Provide the (X, Y) coordinate of the cell's center where the given text is located.  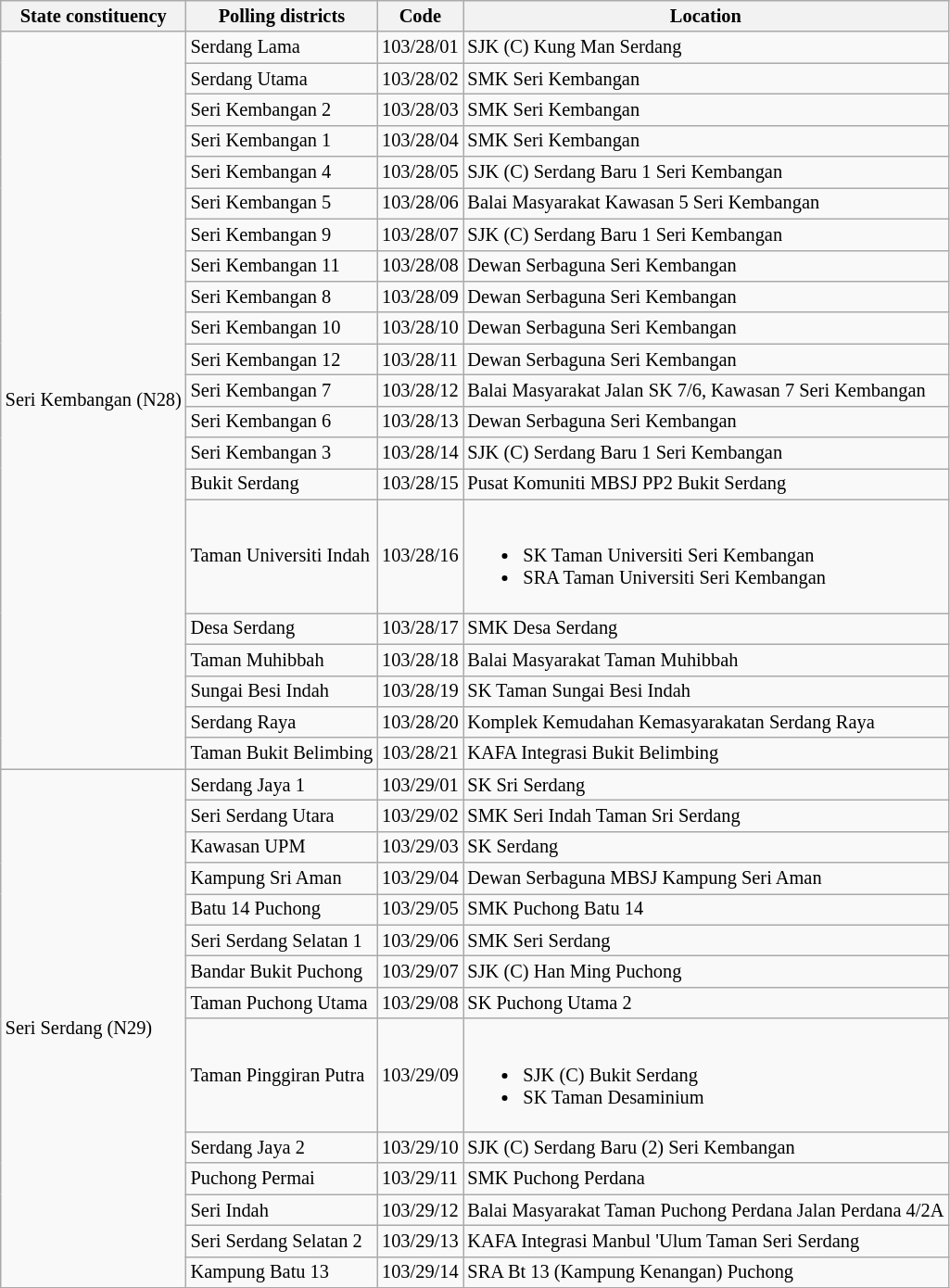
103/28/08 (420, 266)
Serdang Lama (282, 47)
Seri Serdang Selatan 2 (282, 1241)
103/28/13 (420, 422)
Seri Kembangan (N28) (94, 400)
SMK Seri Indah Taman Sri Serdang (706, 815)
SK Taman Universiti Seri KembanganSRA Taman Universiti Seri Kembangan (706, 556)
Seri Kembangan 2 (282, 109)
103/28/02 (420, 79)
Pusat Komuniti MBSJ PP2 Bukit Serdang (706, 484)
Kampung Sri Aman (282, 878)
Taman Muhibbah (282, 660)
Kawasan UPM (282, 847)
SJK (C) Serdang Baru (2) Seri Kembangan (706, 1147)
103/29/03 (420, 847)
103/29/14 (420, 1272)
Code (420, 16)
Balai Masyarakat Taman Muhibbah (706, 660)
Location (706, 16)
Seri Kembangan 5 (282, 203)
103/28/03 (420, 109)
Seri Kembangan 1 (282, 141)
Serdang Utama (282, 79)
Serdang Jaya 1 (282, 785)
SMK Puchong Perdana (706, 1179)
103/29/11 (420, 1179)
SMK Desa Serdang (706, 628)
Seri Serdang Utara (282, 815)
Seri Kembangan 6 (282, 422)
Seri Kembangan 7 (282, 390)
SMK Puchong Batu 14 (706, 909)
Balai Masyarakat Jalan SK 7/6, Kawasan 7 Seri Kembangan (706, 390)
Balai Masyarakat Kawasan 5 Seri Kembangan (706, 203)
KAFA Integrasi Bukit Belimbing (706, 753)
103/29/04 (420, 878)
103/28/21 (420, 753)
Seri Serdang (N29) (94, 1029)
SK Puchong Utama 2 (706, 1003)
103/28/14 (420, 453)
SJK (C) Kung Man Serdang (706, 47)
Seri Kembangan 8 (282, 297)
Seri Kembangan 10 (282, 328)
Sungai Besi Indah (282, 691)
Seri Kembangan 11 (282, 266)
Seri Indah (282, 1210)
Seri Kembangan 12 (282, 360)
SK Serdang (706, 847)
SK Taman Sungai Besi Indah (706, 691)
Serdang Raya (282, 722)
103/29/01 (420, 785)
103/29/13 (420, 1241)
103/28/16 (420, 556)
103/28/11 (420, 360)
Puchong Permai (282, 1179)
Taman Pinggiran Putra (282, 1075)
103/29/07 (420, 972)
Bukit Serdang (282, 484)
103/29/05 (420, 909)
103/29/02 (420, 815)
103/28/07 (420, 234)
Polling districts (282, 16)
Seri Kembangan 3 (282, 453)
Komplek Kemudahan Kemasyarakatan Serdang Raya (706, 722)
103/28/09 (420, 297)
Kampung Batu 13 (282, 1272)
SJK (C) Han Ming Puchong (706, 972)
Balai Masyarakat Taman Puchong Perdana Jalan Perdana 4/2A (706, 1210)
Dewan Serbaguna MBSJ Kampung Seri Aman (706, 878)
103/29/10 (420, 1147)
103/28/06 (420, 203)
103/28/17 (420, 628)
SK Sri Serdang (706, 785)
Batu 14 Puchong (282, 909)
103/28/01 (420, 47)
103/29/12 (420, 1210)
Serdang Jaya 2 (282, 1147)
103/28/04 (420, 141)
Desa Serdang (282, 628)
103/28/12 (420, 390)
KAFA Integrasi Manbul 'Ulum Taman Seri Serdang (706, 1241)
103/28/20 (420, 722)
SMK Seri Serdang (706, 941)
Seri Kembangan 9 (282, 234)
Seri Kembangan 4 (282, 172)
Seri Serdang Selatan 1 (282, 941)
103/28/10 (420, 328)
Taman Bukit Belimbing (282, 753)
103/28/15 (420, 484)
103/29/06 (420, 941)
SRA Bt 13 (Kampung Kenangan) Puchong (706, 1272)
103/28/05 (420, 172)
SJK (C) Bukit SerdangSK Taman Desaminium (706, 1075)
Bandar Bukit Puchong (282, 972)
Taman Puchong Utama (282, 1003)
103/28/19 (420, 691)
103/29/09 (420, 1075)
103/28/18 (420, 660)
103/29/08 (420, 1003)
State constituency (94, 16)
Taman Universiti Indah (282, 556)
